Find where the given text appears and provide that cell's center as (X, Y) coordinate. 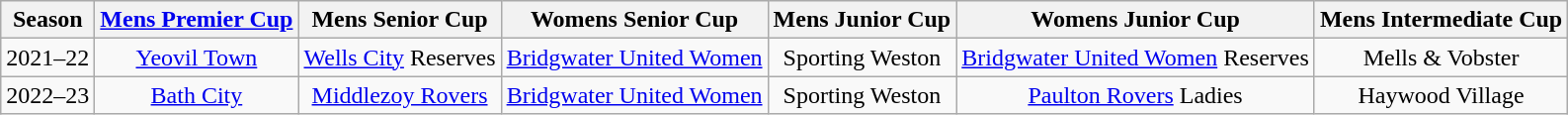
Mens Intermediate Cup (1441, 20)
2021–22 (47, 57)
Womens Junior Cup (1136, 20)
Womens Senior Cup (634, 20)
Bath City (197, 95)
Mens Premier Cup (197, 20)
Mens Senior Cup (399, 20)
Yeovil Town (197, 57)
Middlezoy Rovers (399, 95)
Mells & Vobster (1441, 57)
2022–23 (47, 95)
Season (47, 20)
Bridgwater United Women Reserves (1136, 57)
Wells City Reserves (399, 57)
Mens Junior Cup (862, 20)
Haywood Village (1441, 95)
Paulton Rovers Ladies (1136, 95)
